From the cell containing the given text, extract its center point as [X, Y] coordinate. 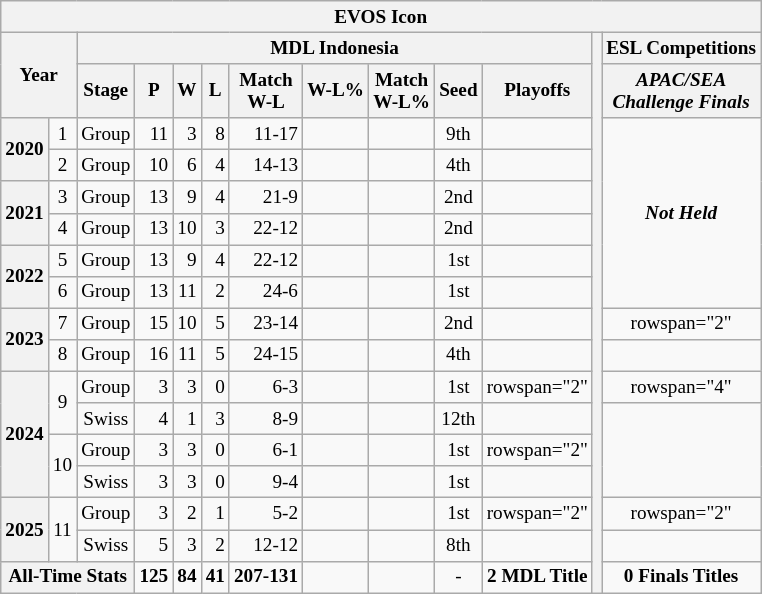
15 [154, 324]
2023 [25, 340]
2025 [25, 530]
2021 [25, 212]
P [154, 91]
2020 [25, 150]
Match W-L [266, 91]
- [459, 577]
MDL Indonesia [335, 48]
Not Held [682, 213]
W [187, 91]
8th [459, 545]
207-131 [266, 577]
24-6 [266, 292]
24-15 [266, 355]
23-14 [266, 324]
21-9 [266, 197]
rowspan="4" [682, 387]
Seed [459, 91]
9-4 [266, 482]
84 [187, 577]
14-13 [266, 166]
11-17 [266, 134]
7 [62, 324]
2022 [25, 276]
2024 [25, 434]
APAC/SEA Challenge Finals [682, 91]
EVOS Icon [381, 17]
9th [459, 134]
125 [154, 577]
16 [154, 355]
12-12 [266, 545]
ESL Competitions [682, 48]
W-L% [336, 91]
All-Time Stats [68, 577]
0 Finals Titles [682, 577]
6-3 [266, 387]
5-2 [266, 514]
Match W-L% [402, 91]
Playoffs [537, 91]
6-1 [266, 450]
8-9 [266, 419]
41 [215, 577]
2 MDL Title [537, 577]
12th [459, 419]
Stage [106, 91]
Year [39, 75]
L [215, 91]
